Pinpoint the cell where the given text exists, returning its (X, Y) midpoint coordinate. 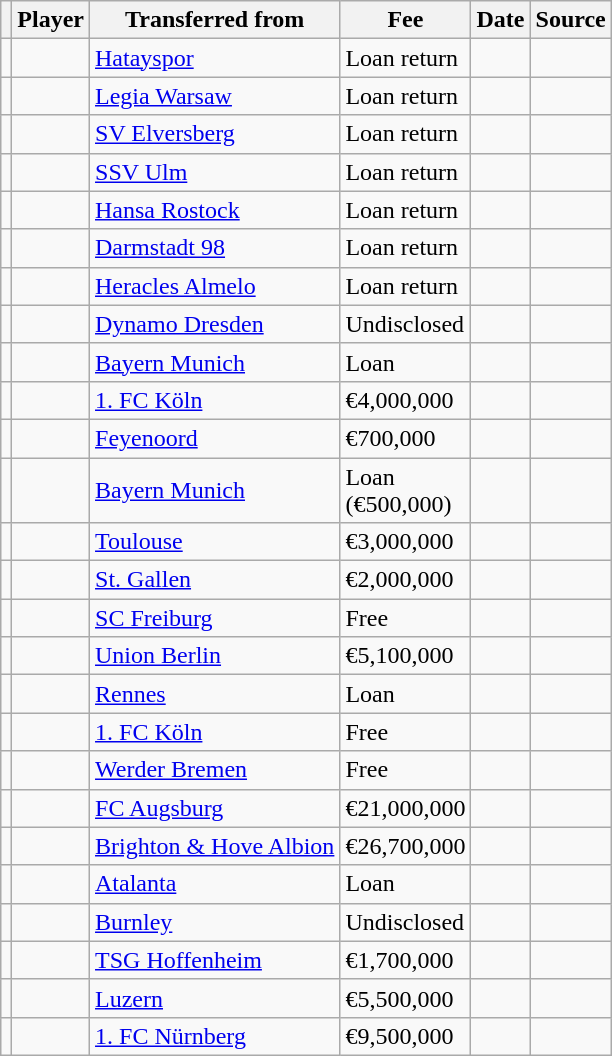
€700,000 (406, 438)
€3,000,000 (406, 542)
Darmstadt 98 (215, 248)
Source (570, 20)
Transferred from (215, 20)
St. Gallen (215, 580)
Hansa Rostock (215, 210)
FC Augsburg (215, 808)
Player (51, 20)
€4,000,000 (406, 400)
Fee (406, 20)
SV Elversberg (215, 134)
€5,100,000 (406, 656)
Loan (€500,000) (406, 490)
Heracles Almelo (215, 286)
€21,000,000 (406, 808)
Rennes (215, 694)
Brighton & Hove Albion (215, 846)
€1,700,000 (406, 960)
Dynamo Dresden (215, 324)
Atalanta (215, 884)
Werder Bremen (215, 770)
Hatayspor (215, 58)
Toulouse (215, 542)
€9,500,000 (406, 1036)
SSV Ulm (215, 172)
Burnley (215, 922)
Luzern (215, 998)
Feyenoord (215, 438)
Union Berlin (215, 656)
Date (500, 20)
TSG Hoffenheim (215, 960)
€26,700,000 (406, 846)
SC Freiburg (215, 618)
1. FC Nürnberg (215, 1036)
€5,500,000 (406, 998)
Legia Warsaw (215, 96)
€2,000,000 (406, 580)
